Return the (X, Y) coordinate for the center point of the cell that contains the specified text.  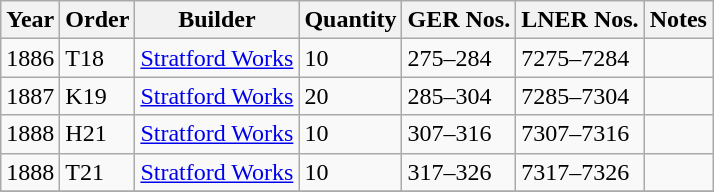
7275–7284 (580, 58)
Order (98, 20)
H21 (98, 134)
Year (30, 20)
T18 (98, 58)
7317–7326 (580, 172)
285–304 (459, 96)
K19 (98, 96)
7307–7316 (580, 134)
7285–7304 (580, 96)
GER Nos. (459, 20)
T21 (98, 172)
307–316 (459, 134)
1887 (30, 96)
1886 (30, 58)
317–326 (459, 172)
Builder (217, 20)
275–284 (459, 58)
Notes (678, 20)
LNER Nos. (580, 20)
20 (350, 96)
Quantity (350, 20)
